Identify which cell holds the provided text, then report its (x, y) central coordinate. 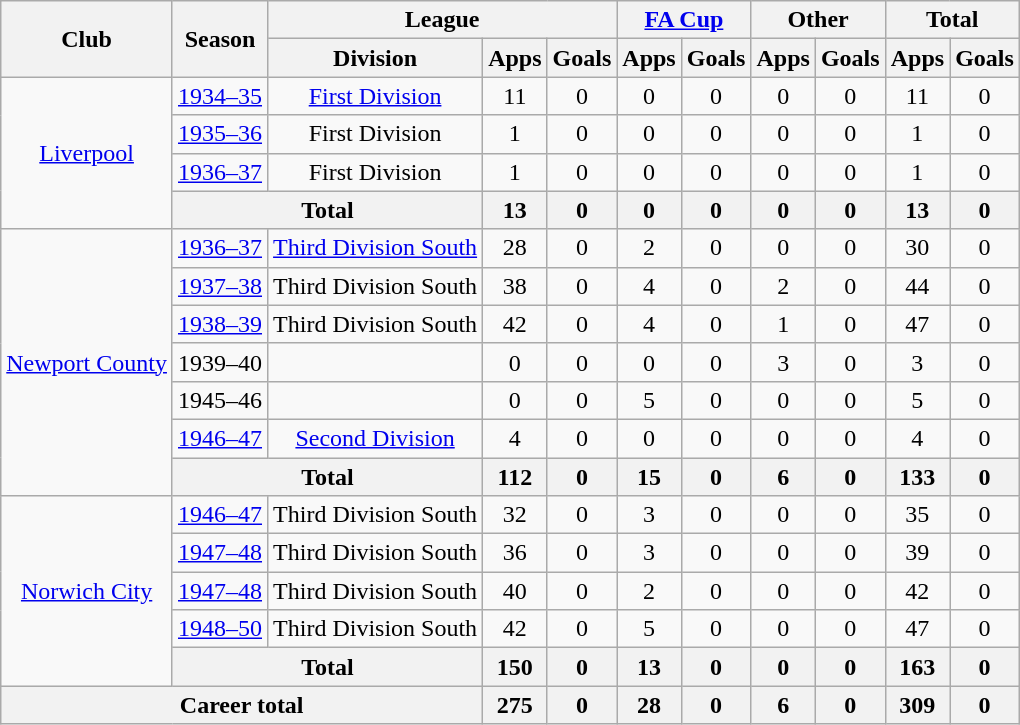
1939–40 (220, 362)
15 (649, 477)
32 (515, 515)
40 (515, 591)
Liverpool (87, 153)
163 (917, 667)
309 (917, 705)
FA Cup (684, 20)
39 (917, 553)
1937–38 (220, 286)
35 (917, 515)
Season (220, 39)
League (442, 20)
30 (917, 248)
275 (515, 705)
Newport County (87, 362)
112 (515, 477)
Other (818, 20)
Division (376, 58)
38 (515, 286)
150 (515, 667)
133 (917, 477)
Career total (242, 705)
Norwich City (87, 591)
1935–36 (220, 134)
Second Division (376, 438)
44 (917, 286)
Club (87, 39)
1945–46 (220, 400)
1948–50 (220, 629)
1934–35 (220, 96)
1938–39 (220, 324)
36 (515, 553)
